Extract the [x, y] coordinate from the center of the cell holding the provided text.  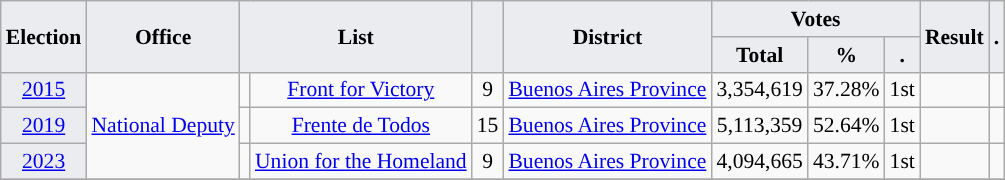
Front for Victory [361, 90]
Election [44, 36]
3,354,619 [759, 90]
2015 [44, 90]
National Deputy [162, 126]
% [846, 55]
Union for the Homeland [361, 162]
Total [759, 55]
52.64% [846, 126]
List [356, 36]
37.28% [846, 90]
Result [954, 36]
2023 [44, 162]
District [607, 36]
Frente de Todos [361, 126]
5,113,359 [759, 126]
4,094,665 [759, 162]
43.71% [846, 162]
Office [162, 36]
2019 [44, 126]
15 [488, 126]
Votes [815, 19]
